Identify which cell holds the provided text, then report its [X, Y] central coordinate. 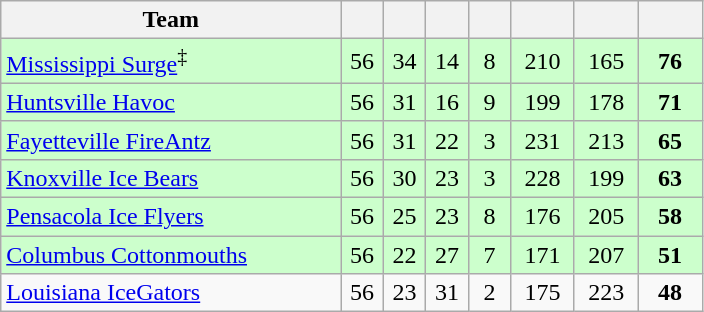
Columbus Cottonmouths [171, 255]
7 [489, 255]
34 [404, 62]
165 [606, 62]
30 [404, 178]
178 [606, 102]
231 [543, 140]
Team [171, 20]
51 [670, 255]
210 [543, 62]
65 [670, 140]
2 [489, 293]
228 [543, 178]
58 [670, 217]
76 [670, 62]
Fayetteville FireAntz [171, 140]
9 [489, 102]
63 [670, 178]
48 [670, 293]
171 [543, 255]
14 [447, 62]
25 [404, 217]
27 [447, 255]
205 [606, 217]
213 [606, 140]
16 [447, 102]
Louisiana IceGators [171, 293]
223 [606, 293]
207 [606, 255]
Knoxville Ice Bears [171, 178]
Huntsville Havoc [171, 102]
175 [543, 293]
71 [670, 102]
Mississippi Surge‡ [171, 62]
176 [543, 217]
Pensacola Ice Flyers [171, 217]
